Determine the (x, y) coordinate at the center of the cell enclosing the given text.  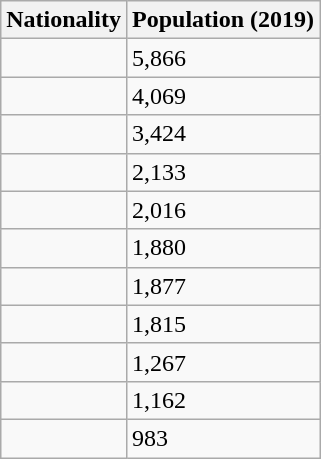
4,069 (222, 96)
1,162 (222, 400)
3,424 (222, 134)
5,866 (222, 58)
1,267 (222, 362)
1,877 (222, 286)
983 (222, 438)
2,133 (222, 172)
1,815 (222, 324)
Population (2019) (222, 20)
Nationality (64, 20)
2,016 (222, 210)
1,880 (222, 248)
